Search for the cell housing the specified text and yield its [X, Y] center coordinate. 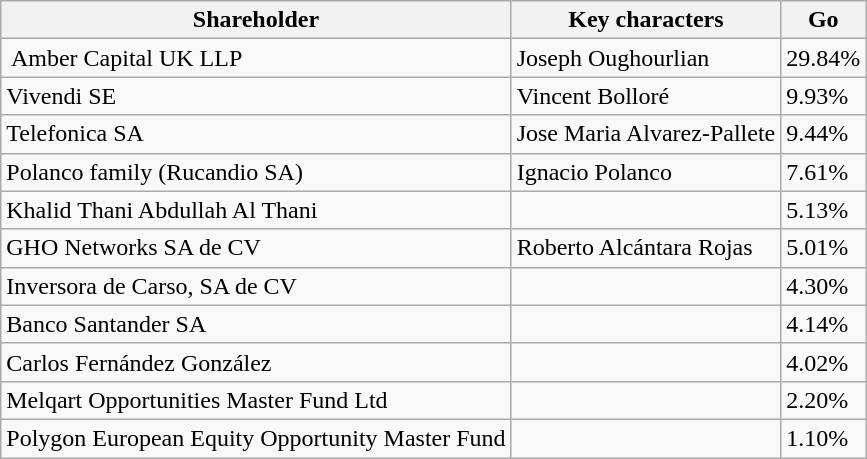
Vincent Bolloré [646, 96]
Carlos Fernández González [256, 362]
2.20% [824, 400]
Vivendi SE [256, 96]
4.30% [824, 286]
5.13% [824, 210]
9.44% [824, 134]
Jose Maria Alvarez-Pallete [646, 134]
Shareholder [256, 20]
Ignacio Polanco [646, 172]
29.84% [824, 58]
Banco Santander SA [256, 324]
Telefonica SA [256, 134]
5.01% [824, 248]
Polanco family (Rucandio SA) [256, 172]
Melqart Opportunities Master Fund Ltd [256, 400]
4.02% [824, 362]
7.61% [824, 172]
Polygon European Equity Opportunity Master Fund [256, 438]
Joseph Oughourlian [646, 58]
9.93% [824, 96]
Khalid Thani Abdullah Al Thani [256, 210]
Inversora de Carso, SA de CV [256, 286]
4.14% [824, 324]
Roberto Alcántara Rojas [646, 248]
Key characters [646, 20]
Amber Capital UK LLP [256, 58]
1.10% [824, 438]
Go [824, 20]
GHO Networks SA de CV [256, 248]
